Pinpoint the cell where the given text exists, returning its (X, Y) midpoint coordinate. 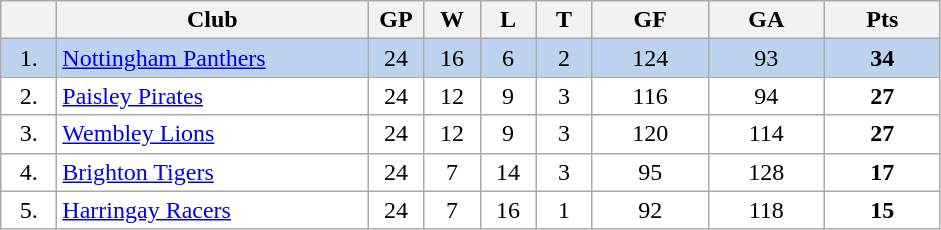
1. (29, 58)
1 (564, 210)
120 (650, 134)
92 (650, 210)
15 (882, 210)
L (508, 20)
Club (212, 20)
94 (766, 96)
4. (29, 172)
Brighton Tigers (212, 172)
6 (508, 58)
Nottingham Panthers (212, 58)
93 (766, 58)
95 (650, 172)
116 (650, 96)
Paisley Pirates (212, 96)
17 (882, 172)
Pts (882, 20)
14 (508, 172)
T (564, 20)
128 (766, 172)
2. (29, 96)
Wembley Lions (212, 134)
34 (882, 58)
GA (766, 20)
Harringay Racers (212, 210)
W (452, 20)
118 (766, 210)
114 (766, 134)
GF (650, 20)
GP (396, 20)
5. (29, 210)
2 (564, 58)
3. (29, 134)
124 (650, 58)
